Extract the [X, Y] coordinate from the center of the cell holding the provided text.  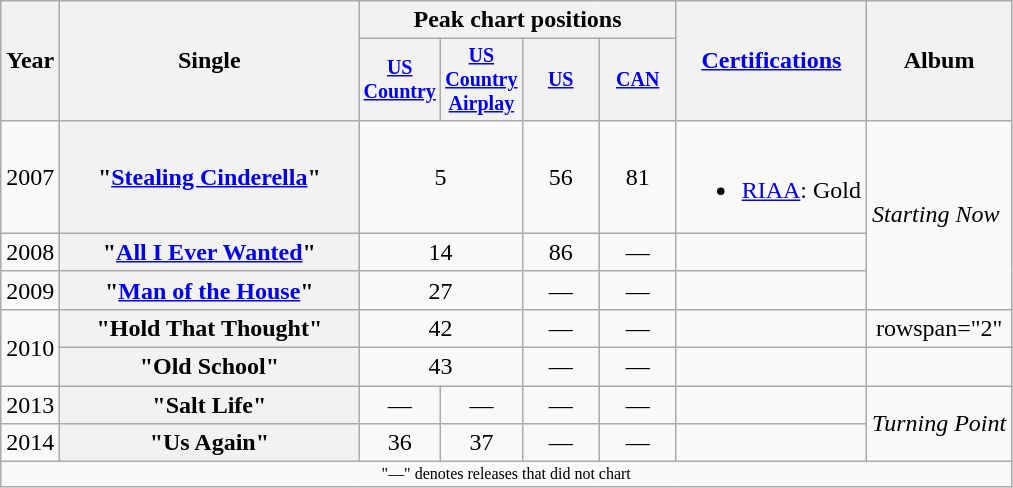
US Country Airplay [482, 80]
56 [560, 176]
US Country [400, 80]
CAN [638, 80]
2010 [30, 347]
"Salt Life" [210, 405]
2013 [30, 405]
"Hold That Thought" [210, 328]
"Stealing Cinderella" [210, 176]
2009 [30, 290]
"Old School" [210, 367]
2007 [30, 176]
"All I Ever Wanted" [210, 252]
2014 [30, 443]
14 [440, 252]
5 [440, 176]
Peak chart positions [518, 20]
RIAA: Gold [771, 176]
Year [30, 61]
Certifications [771, 61]
"Us Again" [210, 443]
"—" denotes releases that did not chart [506, 474]
37 [482, 443]
rowspan="2" [940, 328]
42 [440, 328]
43 [440, 367]
US [560, 80]
27 [440, 290]
36 [400, 443]
Album [940, 61]
81 [638, 176]
86 [560, 252]
Starting Now [940, 214]
"Man of the House" [210, 290]
2008 [30, 252]
Single [210, 61]
Turning Point [940, 424]
